Find where the given text appears and provide that cell's center as [x, y] coordinate. 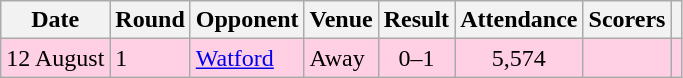
Scorers [627, 20]
5,574 [519, 58]
12 August [56, 58]
Attendance [519, 20]
Away [341, 58]
1 [150, 58]
0–1 [416, 58]
Result [416, 20]
Date [56, 20]
Venue [341, 20]
Opponent [247, 20]
Round [150, 20]
Watford [247, 58]
